Return the (x, y) coordinate for the center point of the cell that contains the specified text.  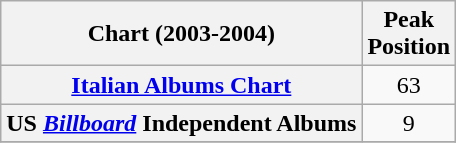
US Billboard Independent Albums (182, 123)
Italian Albums Chart (182, 85)
Chart (2003-2004) (182, 34)
63 (409, 85)
PeakPosition (409, 34)
9 (409, 123)
